Pinpoint the cell where the given text exists, returning its (x, y) midpoint coordinate. 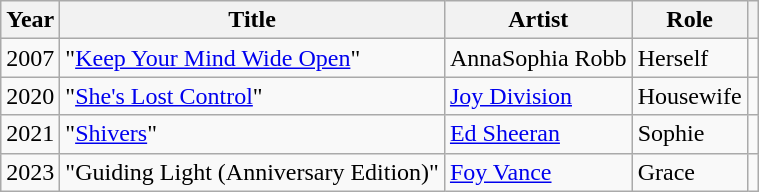
2023 (30, 172)
Herself (690, 58)
AnnaSophia Robb (538, 58)
Foy Vance (538, 172)
2021 (30, 134)
Sophie (690, 134)
Artist (538, 20)
2007 (30, 58)
"Keep Your Mind Wide Open" (252, 58)
Role (690, 20)
Joy Division (538, 96)
"She's Lost Control" (252, 96)
Housewife (690, 96)
Year (30, 20)
Ed Sheeran (538, 134)
2020 (30, 96)
Grace (690, 172)
"Guiding Light (Anniversary Edition)" (252, 172)
Title (252, 20)
"Shivers" (252, 134)
